Return the [x, y] coordinate for the center point of the cell that contains the specified text.  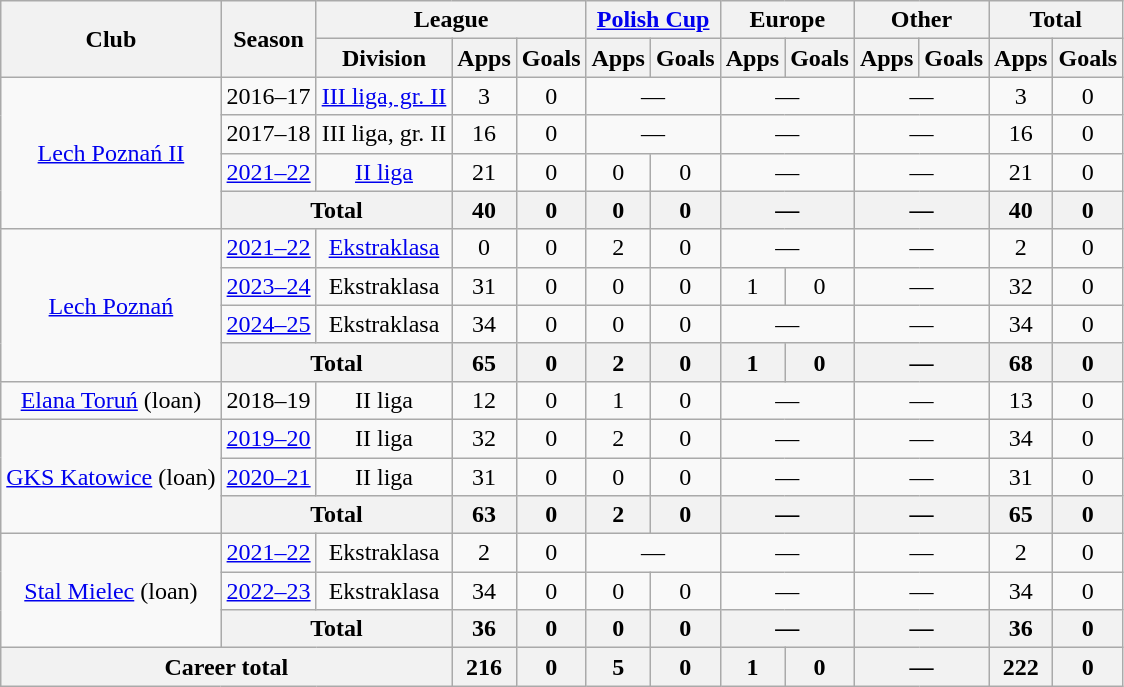
Season [268, 39]
2019–20 [268, 438]
League [451, 20]
Stal Mielec (loan) [111, 591]
68 [1021, 362]
2018–19 [268, 400]
Europe [787, 20]
13 [1021, 400]
Elana Toruń (loan) [111, 400]
Lech Poznań II [111, 153]
2017–18 [268, 134]
Lech Poznań [111, 305]
5 [618, 667]
Other [921, 20]
Polish Cup [653, 20]
GKS Katowice (loan) [111, 476]
Career total [226, 667]
Club [111, 39]
2016–17 [268, 96]
12 [484, 400]
222 [1021, 667]
2020–21 [268, 477]
2022–23 [268, 591]
2023–24 [268, 286]
2024–25 [268, 324]
216 [484, 667]
63 [484, 515]
Division [384, 58]
